Capture the cell that displays the provided text and extract its (X, Y) central coordinate. 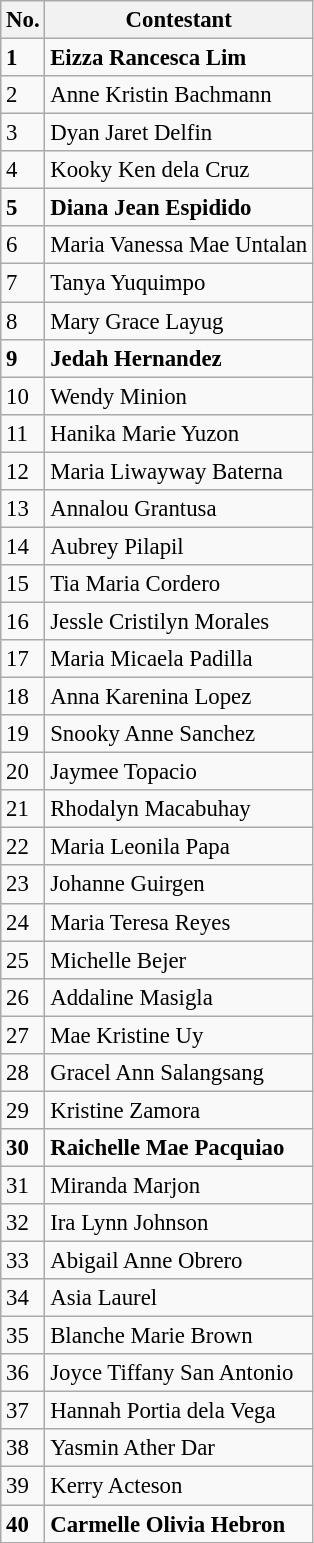
22 (23, 847)
19 (23, 734)
Eizza Rancesca Lim (179, 58)
11 (23, 433)
Snooky Anne Sanchez (179, 734)
Mary Grace Layug (179, 321)
Dyan Jaret Delfin (179, 133)
21 (23, 809)
Kristine Zamora (179, 1110)
32 (23, 1223)
10 (23, 396)
Tanya Yuquimpo (179, 283)
Kerry Acteson (179, 1486)
Maria Liwayway Baterna (179, 471)
24 (23, 922)
Wendy Minion (179, 396)
17 (23, 659)
Gracel Ann Salangsang (179, 1073)
Raichelle Mae Pacquiao (179, 1148)
6 (23, 245)
12 (23, 471)
Maria Teresa Reyes (179, 922)
34 (23, 1298)
Jessle Cristilyn Morales (179, 621)
9 (23, 358)
28 (23, 1073)
Diana Jean Espidido (179, 208)
15 (23, 584)
Aubrey Pilapil (179, 546)
Jedah Hernandez (179, 358)
Maria Micaela Padilla (179, 659)
Kooky Ken dela Cruz (179, 170)
29 (23, 1110)
Rhodalyn Macabuhay (179, 809)
Yasmin Ather Dar (179, 1449)
25 (23, 960)
Carmelle Olivia Hebron (179, 1524)
Hannah Portia dela Vega (179, 1411)
Addaline Masigla (179, 997)
Anna Karenina Lopez (179, 697)
31 (23, 1185)
36 (23, 1373)
27 (23, 1035)
39 (23, 1486)
35 (23, 1336)
16 (23, 621)
Maria Vanessa Mae Untalan (179, 245)
33 (23, 1261)
1 (23, 58)
Hanika Marie Yuzon (179, 433)
Johanne Guirgen (179, 885)
Ira Lynn Johnson (179, 1223)
5 (23, 208)
Jaymee Topacio (179, 772)
Abigail Anne Obrero (179, 1261)
13 (23, 509)
7 (23, 283)
38 (23, 1449)
20 (23, 772)
No. (23, 20)
4 (23, 170)
Maria Leonila Papa (179, 847)
18 (23, 697)
Annalou Grantusa (179, 509)
8 (23, 321)
Michelle Bejer (179, 960)
Miranda Marjon (179, 1185)
Joyce Tiffany San Antonio (179, 1373)
30 (23, 1148)
Asia Laurel (179, 1298)
Anne Kristin Bachmann (179, 95)
37 (23, 1411)
14 (23, 546)
Mae Kristine Uy (179, 1035)
26 (23, 997)
Tia Maria Cordero (179, 584)
Blanche Marie Brown (179, 1336)
23 (23, 885)
Contestant (179, 20)
2 (23, 95)
3 (23, 133)
40 (23, 1524)
